Return the [X, Y] coordinate for the center point of the cell that contains the specified text.  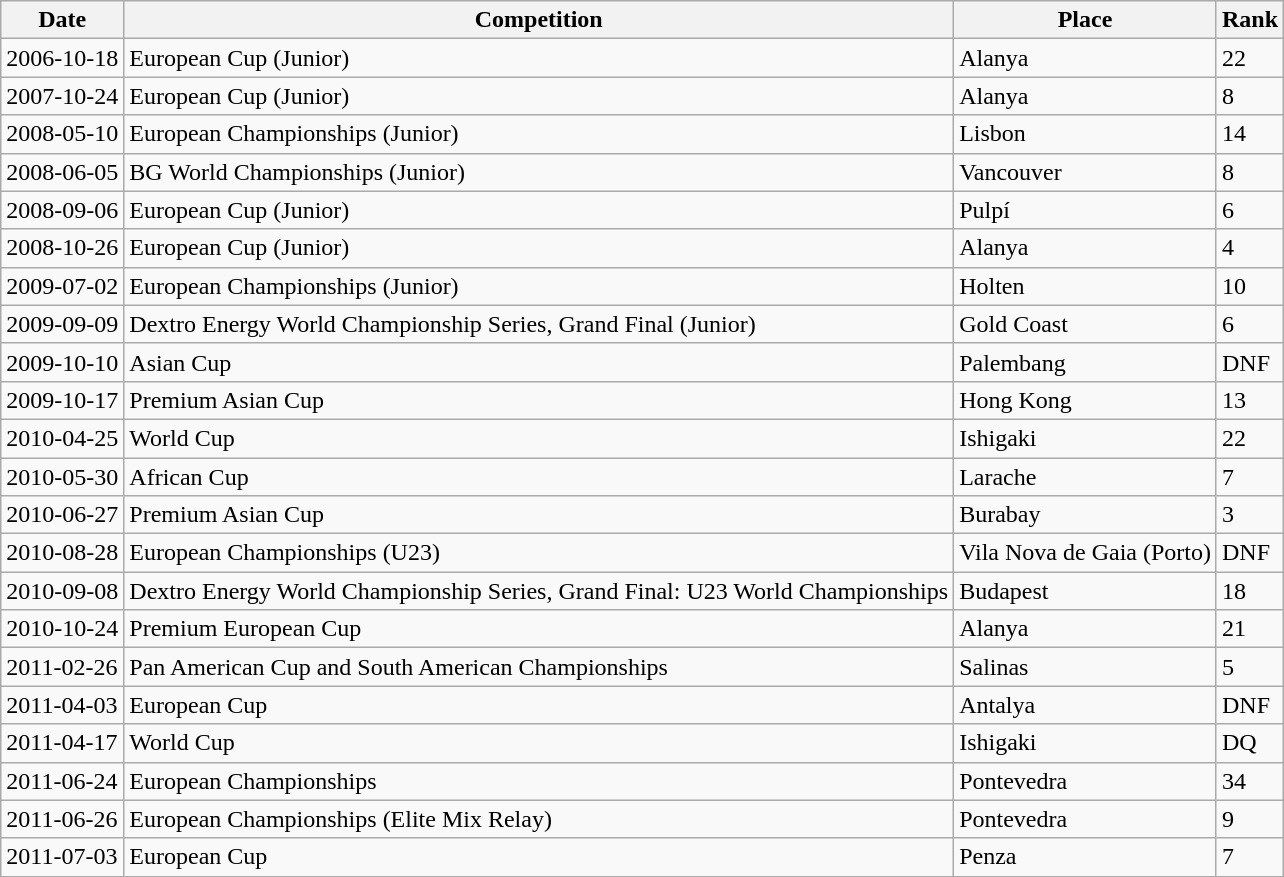
Lisbon [1086, 134]
2011-04-17 [62, 743]
2010-10-24 [62, 629]
2011-06-26 [62, 819]
21 [1250, 629]
2011-04-03 [62, 705]
2009-07-02 [62, 286]
34 [1250, 781]
Palembang [1086, 362]
Pan American Cup and South American Championships [539, 667]
2008-06-05 [62, 172]
2010-06-27 [62, 515]
Date [62, 20]
European Championships (U23) [539, 553]
14 [1250, 134]
Gold Coast [1086, 324]
5 [1250, 667]
9 [1250, 819]
2011-07-03 [62, 857]
2009-09-09 [62, 324]
2009-10-10 [62, 362]
18 [1250, 591]
Antalya [1086, 705]
4 [1250, 248]
Salinas [1086, 667]
Budapest [1086, 591]
Rank [1250, 20]
Competition [539, 20]
Hong Kong [1086, 400]
2006-10-18 [62, 58]
Dextro Energy World Championship Series, Grand Final (Junior) [539, 324]
European Championships [539, 781]
2008-05-10 [62, 134]
2009-10-17 [62, 400]
BG World Championships (Junior) [539, 172]
2010-08-28 [62, 553]
2008-09-06 [62, 210]
African Cup [539, 477]
2011-06-24 [62, 781]
2010-04-25 [62, 438]
Penza [1086, 857]
3 [1250, 515]
Asian Cup [539, 362]
DQ [1250, 743]
Place [1086, 20]
Pulpí [1086, 210]
Larache [1086, 477]
Vila Nova de Gaia (Porto) [1086, 553]
Holten [1086, 286]
European Championships (Elite Mix Relay) [539, 819]
2007-10-24 [62, 96]
Vancouver [1086, 172]
2010-09-08 [62, 591]
Dextro Energy World Championship Series, Grand Final: U23 World Championships [539, 591]
2011-02-26 [62, 667]
2008-10-26 [62, 248]
10 [1250, 286]
13 [1250, 400]
Burabay [1086, 515]
2010-05-30 [62, 477]
Premium European Cup [539, 629]
